Capture the cell that displays the provided text and extract its [x, y] central coordinate. 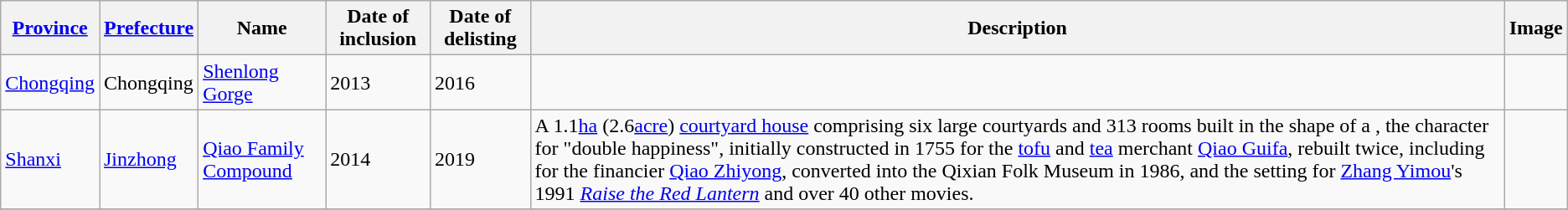
Date of delisting [481, 28]
2014 [379, 159]
Date of inclusion [379, 28]
Qiao Family Compound [262, 159]
Shanxi [50, 159]
Prefecture [148, 28]
2019 [481, 159]
2016 [481, 82]
2013 [379, 82]
Description [1017, 28]
Jinzhong [148, 159]
Province [50, 28]
Image [1536, 28]
Shenlong Gorge [262, 82]
Name [262, 28]
